Return [X, Y] of the center of cell containing provided text 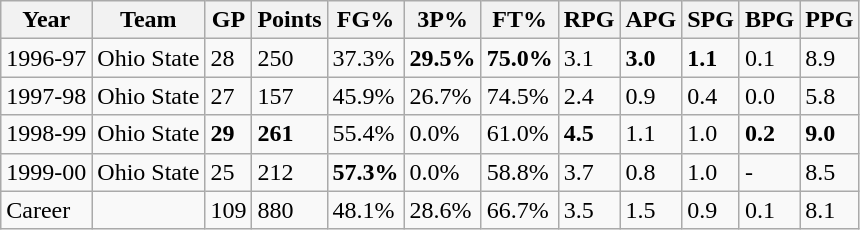
FT% [520, 20]
RPG [589, 20]
3P% [442, 20]
2.4 [589, 96]
27 [228, 96]
0.2 [769, 134]
FG% [366, 20]
APG [651, 20]
1996-97 [46, 58]
Team [148, 20]
4.5 [589, 134]
75.0% [520, 58]
26.7% [442, 96]
157 [290, 96]
45.9% [366, 96]
Year [46, 20]
- [769, 172]
29.5% [442, 58]
9.0 [830, 134]
48.1% [366, 210]
3.1 [589, 58]
212 [290, 172]
5.8 [830, 96]
109 [228, 210]
880 [290, 210]
8.1 [830, 210]
28.6% [442, 210]
Points [290, 20]
3.0 [651, 58]
25 [228, 172]
37.3% [366, 58]
PPG [830, 20]
55.4% [366, 134]
1.5 [651, 210]
0.8 [651, 172]
BPG [769, 20]
0.0 [769, 96]
8.9 [830, 58]
8.5 [830, 172]
61.0% [520, 134]
261 [290, 134]
57.3% [366, 172]
3.5 [589, 210]
3.7 [589, 172]
0.4 [711, 96]
250 [290, 58]
29 [228, 134]
58.8% [520, 172]
74.5% [520, 96]
SPG [711, 20]
1998-99 [46, 134]
Career [46, 210]
GP [228, 20]
66.7% [520, 210]
28 [228, 58]
1999-00 [46, 172]
1997-98 [46, 96]
